From the cell containing the given text, extract its center point as [X, Y] coordinate. 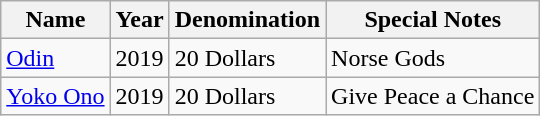
Year [140, 20]
Norse Gods [433, 58]
Denomination [247, 20]
Name [56, 20]
Odin [56, 58]
Special Notes [433, 20]
Yoko Ono [56, 96]
Give Peace a Chance [433, 96]
